Output the (x, y) coordinate of the center of the cell containing the given text.  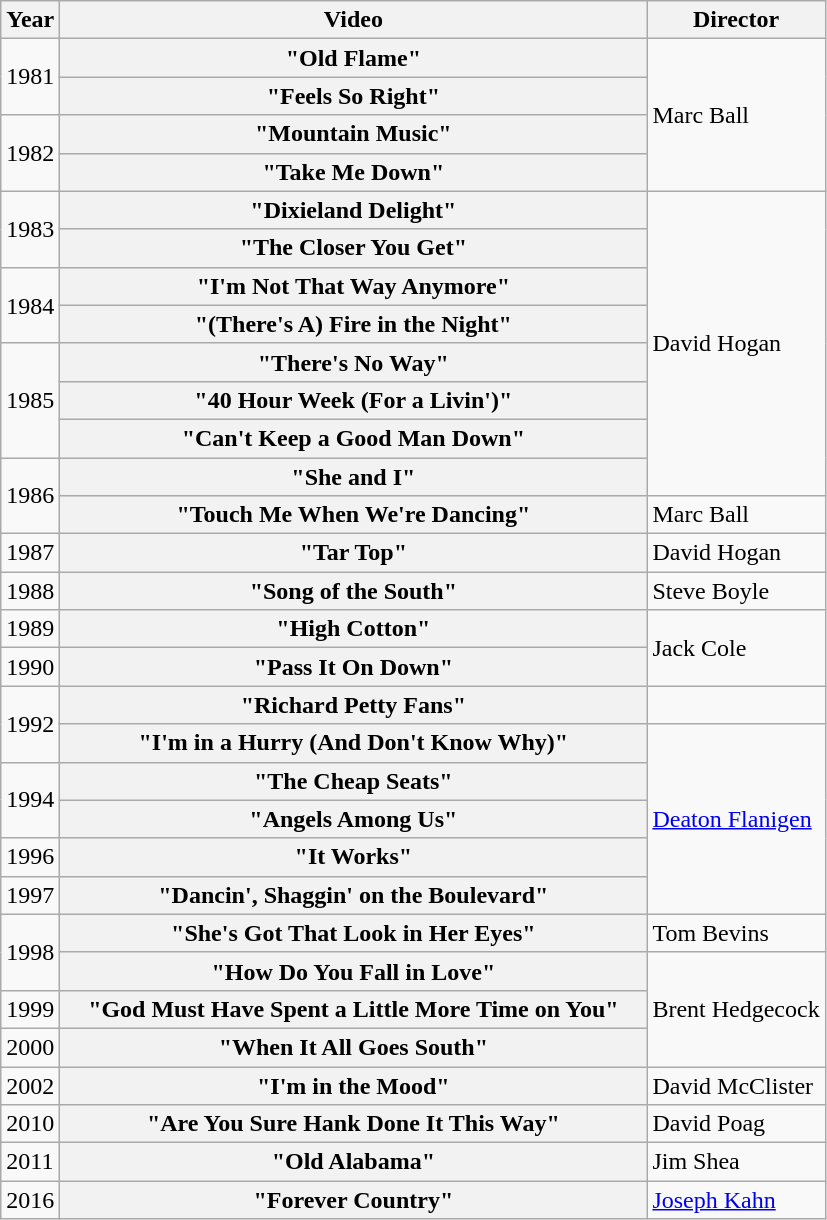
"God Must Have Spent a Little More Time on You" (354, 1009)
"Dancin', Shaggin' on the Boulevard" (354, 895)
Deaton Flanigen (736, 819)
"Feels So Right" (354, 96)
Jim Shea (736, 1162)
Joseph Kahn (736, 1200)
1988 (30, 591)
2000 (30, 1047)
David McClister (736, 1085)
1981 (30, 77)
"Old Flame" (354, 58)
"I'm Not That Way Anymore" (354, 286)
"The Closer You Get" (354, 248)
Jack Cole (736, 648)
Year (30, 20)
"I'm in a Hurry (And Don't Know Why)" (354, 743)
"(There's A) Fire in the Night" (354, 324)
"She's Got That Look in Her Eyes" (354, 933)
"The Cheap Seats" (354, 781)
"I'm in the Mood" (354, 1085)
1997 (30, 895)
"Angels Among Us" (354, 819)
"Dixieland Delight" (354, 210)
1990 (30, 667)
1999 (30, 1009)
David Poag (736, 1124)
2002 (30, 1085)
1994 (30, 800)
1992 (30, 724)
Video (354, 20)
1983 (30, 229)
Tom Bevins (736, 933)
"Pass It On Down" (354, 667)
"Forever Country" (354, 1200)
"Old Alabama" (354, 1162)
"Tar Top" (354, 553)
Director (736, 20)
"How Do You Fall in Love" (354, 971)
1996 (30, 857)
"Mountain Music" (354, 134)
1984 (30, 305)
1982 (30, 153)
"It Works" (354, 857)
"Touch Me When We're Dancing" (354, 515)
"Can't Keep a Good Man Down" (354, 438)
1998 (30, 952)
"Are You Sure Hank Done It This Way" (354, 1124)
"Richard Petty Fans" (354, 705)
Brent Hedgecock (736, 1009)
1986 (30, 496)
"There's No Way" (354, 362)
1985 (30, 400)
"High Cotton" (354, 629)
"She and I" (354, 477)
2010 (30, 1124)
"Take Me Down" (354, 172)
"40 Hour Week (For a Livin')" (354, 400)
1989 (30, 629)
"Song of the South" (354, 591)
2016 (30, 1200)
2011 (30, 1162)
1987 (30, 553)
"When It All Goes South" (354, 1047)
Steve Boyle (736, 591)
